Determine the [X, Y] coordinate at the center of the cell enclosing the given text.  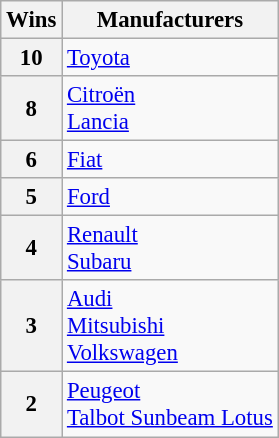
2 [32, 404]
3 [32, 326]
4 [32, 248]
Citroën Lancia [170, 108]
8 [32, 108]
Manufacturers [170, 20]
Fiat [170, 160]
Audi Mitsubishi Volkswagen [170, 326]
Peugeot Talbot Sunbeam Lotus [170, 404]
Ford [170, 197]
10 [32, 58]
Renault Subaru [170, 248]
Wins [32, 20]
Toyota [170, 58]
5 [32, 197]
6 [32, 160]
